For the text-containing cell, return its midpoint in (X, Y) coordinate format. 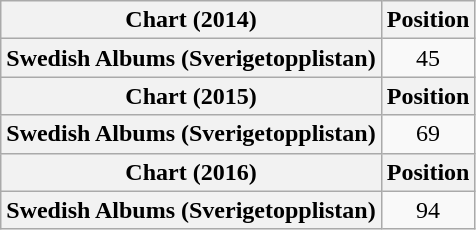
Chart (2014) (191, 20)
94 (428, 210)
Chart (2016) (191, 172)
69 (428, 134)
Chart (2015) (191, 96)
45 (428, 58)
